Pinpoint the cell where the given text exists, returning its [X, Y] midpoint coordinate. 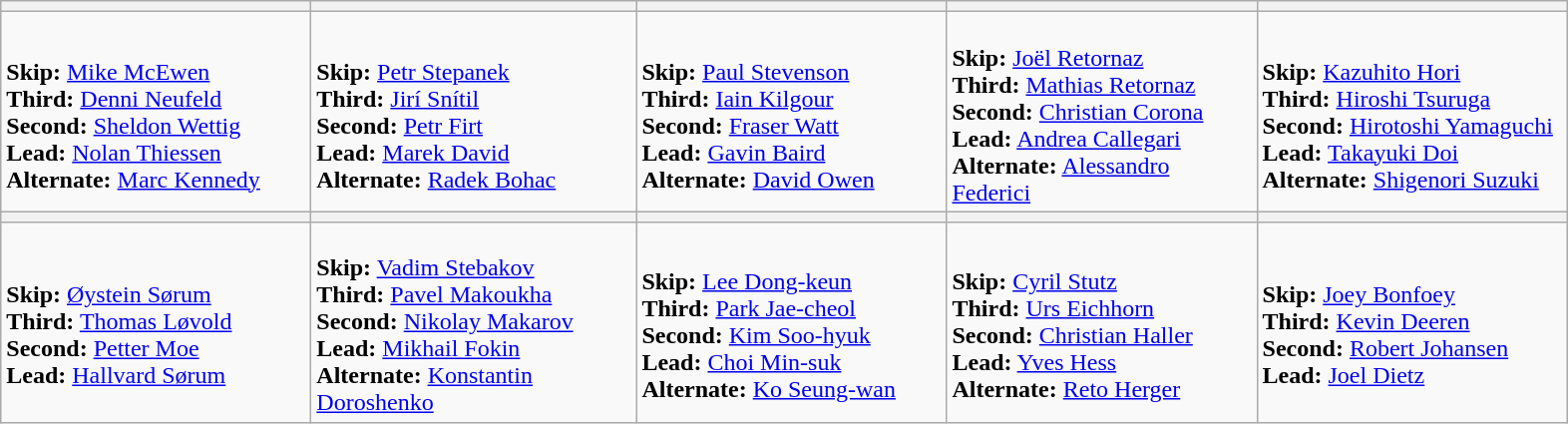
Skip: Vadim Stebakov Third: Pavel Makoukha Second: Nikolay Makarov Lead: Mikhail Fokin Alternate: Konstantin Doroshenko [474, 322]
Skip: Joël Retornaz Third: Mathias Retornaz Second: Christian Corona Lead: Andrea Callegari Alternate: Alessandro Federici [1101, 112]
Skip: Cyril Stutz Third: Urs Eichhorn Second: Christian Haller Lead: Yves Hess Alternate: Reto Herger [1101, 322]
Skip: Joey Bonfoey Third: Kevin Deeren Second: Robert Johansen Lead: Joel Dietz [1412, 322]
Skip: Petr Stepanek Third: Jirí Snítil Second: Petr Firt Lead: Marek David Alternate: Radek Bohac [474, 112]
Skip: Øystein Sørum Third: Thomas Løvold Second: Petter Moe Lead: Hallvard Sørum [156, 322]
Skip: Lee Dong-keun Third: Park Jae-cheol Second: Kim Soo-hyuk Lead: Choi Min-suk Alternate: Ko Seung-wan [792, 322]
Skip: Kazuhito Hori Third: Hiroshi Tsuruga Second: Hirotoshi Yamaguchi Lead: Takayuki Doi Alternate: Shigenori Suzuki [1412, 112]
Skip: Paul Stevenson Third: Iain Kilgour Second: Fraser Watt Lead: Gavin Baird Alternate: David Owen [792, 112]
Skip: Mike McEwen Third: Denni Neufeld Second: Sheldon Wettig Lead: Nolan Thiessen Alternate: Marc Kennedy [156, 112]
